For the text-containing cell, return its midpoint in [X, Y] coordinate format. 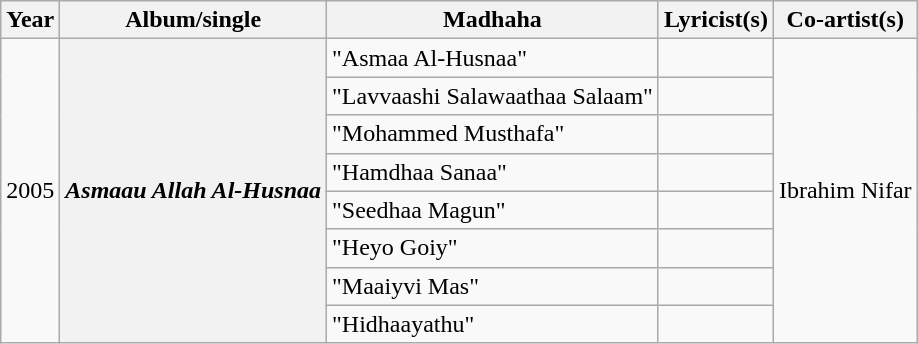
"Asmaa Al-Husnaa" [493, 58]
"Hidhaayathu" [493, 324]
"Seedhaa Magun" [493, 210]
Co-artist(s) [845, 20]
Album/single [194, 20]
"Maaiyvi Mas" [493, 286]
Lyricist(s) [716, 20]
"Mohammed Musthafa" [493, 134]
"Hamdhaa Sanaa" [493, 172]
2005 [30, 191]
"Lavvaashi Salawaathaa Salaam" [493, 96]
Year [30, 20]
Madhaha [493, 20]
"Heyo Goiy" [493, 248]
Asmaau Allah Al-Husnaa [194, 191]
Ibrahim Nifar [845, 191]
